Scan for the cell matching the given text and deliver its (X, Y) coordinate at center. 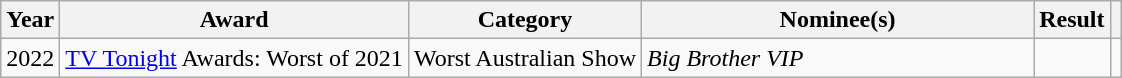
Category (524, 20)
Big Brother VIP (838, 58)
2022 (30, 58)
Award (234, 20)
TV Tonight Awards: Worst of 2021 (234, 58)
Nominee(s) (838, 20)
Worst Australian Show (524, 58)
Year (30, 20)
Result (1072, 20)
